Determine the [X, Y] coordinate at the center of the cell enclosing the given text.  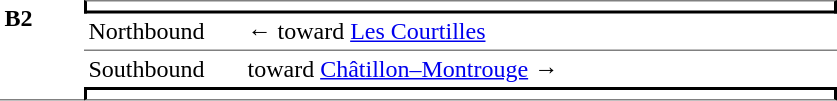
Northbound [164, 33]
B2 [42, 50]
Southbound [164, 69]
← toward Les Courtilles [540, 33]
toward Châtillon–Montrouge → [540, 69]
